Determine the (x, y) coordinate at the center of the cell enclosing the given text.  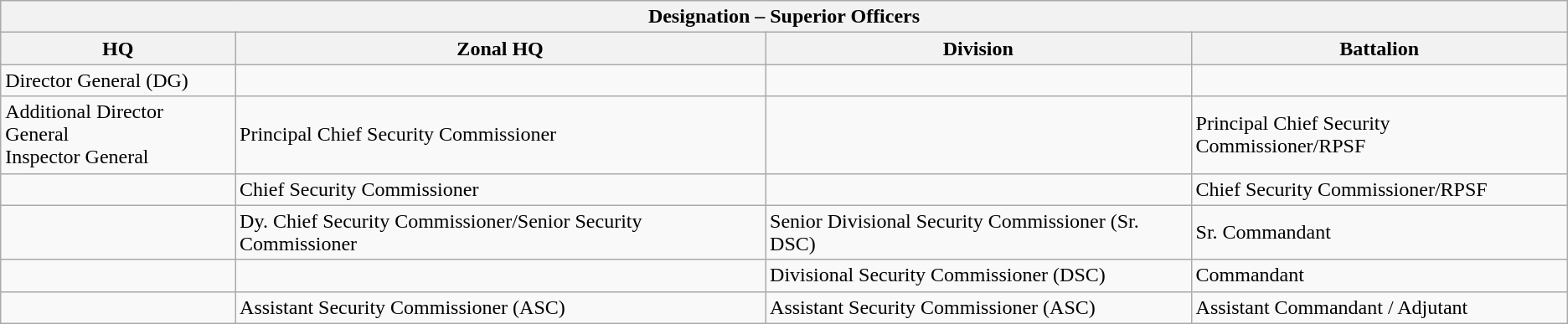
Principal Chief Security Commissioner (501, 135)
HQ (118, 49)
Chief Security Commissioner (501, 189)
Dy. Chief Security Commissioner/Senior Security Commissioner (501, 233)
Additional Director GeneralInspector General (118, 135)
Chief Security Commissioner/RPSF (1379, 189)
Sr. Commandant (1379, 233)
Senior Divisional Security Commissioner (Sr. DSC) (978, 233)
Commandant (1379, 275)
Divisional Security Commissioner (DSC) (978, 275)
Assistant Commandant / Adjutant (1379, 307)
Director General (DG) (118, 80)
Principal Chief Security Commissioner/RPSF (1379, 135)
Designation – Superior Officers (784, 17)
Zonal HQ (501, 49)
Battalion (1379, 49)
Division (978, 49)
